Detect which cell encompasses the target text, then output its (x, y) center coordinate. 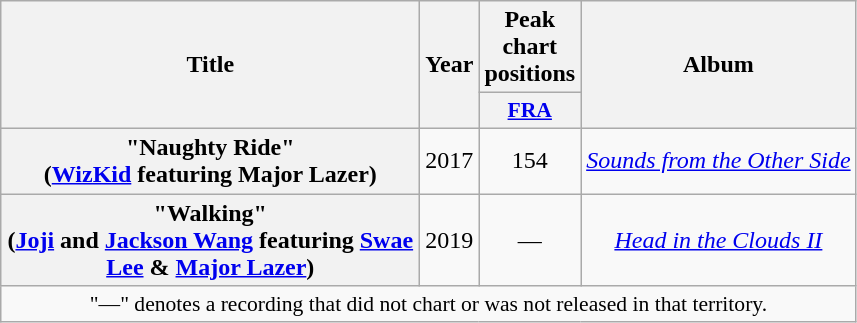
154 (530, 160)
"Walking"(Joji and Jackson Wang featuring Swae Lee & Major Lazer) (210, 240)
Peak chart positions (530, 47)
Album (718, 65)
2017 (450, 160)
Title (210, 65)
2019 (450, 240)
FRA (530, 111)
Head in the Clouds II (718, 240)
"—" denotes a recording that did not chart or was not released in that territory. (428, 304)
— (530, 240)
Year (450, 65)
"Naughty Ride"(WizKid featuring Major Lazer) (210, 160)
Sounds from the Other Side (718, 160)
